Pinpoint the cell where the given text exists, returning its (x, y) midpoint coordinate. 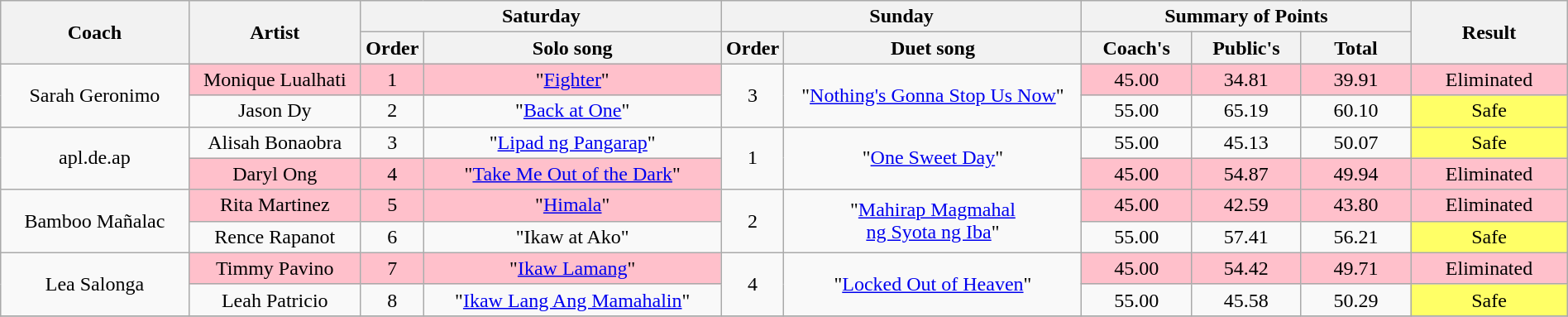
54.42 (1247, 268)
"Take Me Out of the Dark" (572, 174)
8 (392, 300)
7 (392, 268)
"Locked Out of Heaven" (933, 284)
Lea Salonga (94, 284)
65.19 (1247, 111)
apl.de.ap (94, 158)
5 (392, 205)
43.80 (1356, 205)
Rita Martinez (275, 205)
Sarah Geronimo (94, 95)
Result (1489, 32)
Solo song (572, 48)
60.10 (1356, 111)
"Himala" (572, 205)
45.13 (1247, 142)
Public's (1247, 48)
Timmy Pavino (275, 268)
"Ikaw Lang Ang Mamahalin" (572, 300)
6 (392, 237)
Rence Rapanot (275, 237)
Jason Dy (275, 111)
"Fighter" (572, 79)
49.71 (1356, 268)
56.21 (1356, 237)
Artist (275, 32)
"Ikaw Lamang" (572, 268)
"Nothing's Gonna Stop Us Now" (933, 95)
57.41 (1247, 237)
"Mahirap Magmahalng Syota ng Iba" (933, 221)
"One Sweet Day" (933, 158)
"Back at One" (572, 111)
"Lipad ng Pangarap" (572, 142)
Monique Lualhati (275, 79)
50.29 (1356, 300)
Daryl Ong (275, 174)
Duet song (933, 48)
Coach (94, 32)
Summary of Points (1246, 17)
Saturday (541, 17)
Alisah Bonaobra (275, 142)
39.91 (1356, 79)
Total (1356, 48)
54.87 (1247, 174)
Sunday (901, 17)
Coach's (1136, 48)
45.58 (1247, 300)
34.81 (1247, 79)
49.94 (1356, 174)
"Ikaw at Ako" (572, 237)
Bamboo Mañalac (94, 221)
42.59 (1247, 205)
50.07 (1356, 142)
Leah Patricio (275, 300)
